For the text-containing cell, return its midpoint in [X, Y] coordinate format. 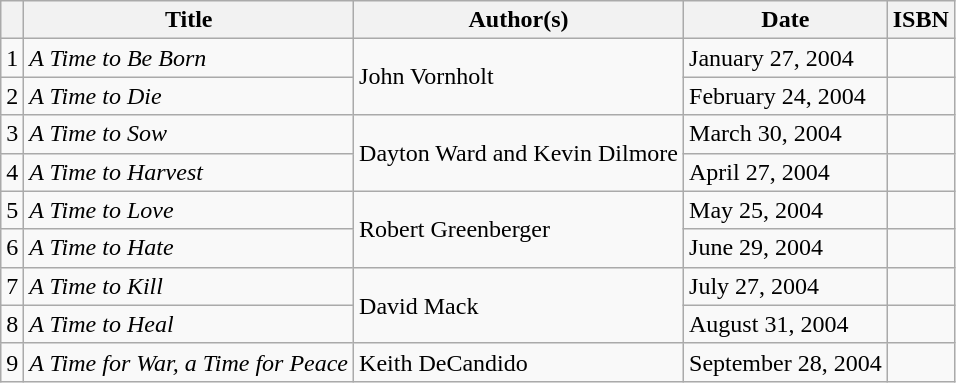
8 [12, 324]
4 [12, 172]
A Time to Kill [189, 286]
7 [12, 286]
Keith DeCandido [519, 362]
July 27, 2004 [786, 286]
Dayton Ward and Kevin Dilmore [519, 153]
David Mack [519, 305]
A Time for War, a Time for Peace [189, 362]
9 [12, 362]
A Time to Die [189, 96]
ISBN [920, 20]
3 [12, 134]
May 25, 2004 [786, 210]
A Time to Sow [189, 134]
1 [12, 58]
August 31, 2004 [786, 324]
A Time to Love [189, 210]
June 29, 2004 [786, 248]
March 30, 2004 [786, 134]
Robert Greenberger [519, 229]
John Vornholt [519, 77]
February 24, 2004 [786, 96]
Author(s) [519, 20]
A Time to Be Born [189, 58]
A Time to Hate [189, 248]
January 27, 2004 [786, 58]
April 27, 2004 [786, 172]
September 28, 2004 [786, 362]
5 [12, 210]
Title [189, 20]
A Time to Harvest [189, 172]
A Time to Heal [189, 324]
Date [786, 20]
2 [12, 96]
6 [12, 248]
